For the text-containing cell, return its midpoint in (X, Y) coordinate format. 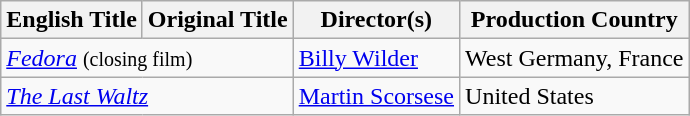
English Title (72, 20)
Fedora (closing film) (147, 58)
West Germany, France (575, 58)
Martin Scorsese (376, 96)
United States (575, 96)
Production Country (575, 20)
Billy Wilder (376, 58)
Original Title (218, 20)
Director(s) (376, 20)
The Last Waltz (147, 96)
